Scan for the cell matching the given text and deliver its [x, y] coordinate at center. 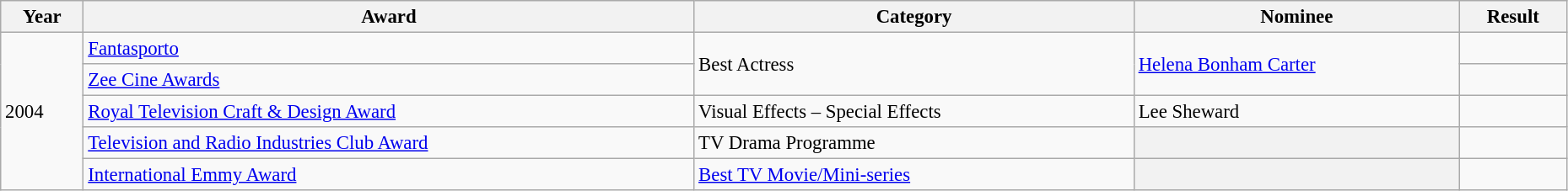
Lee Sheward [1296, 112]
Zee Cine Awards [389, 80]
Year [42, 17]
Best Actress [914, 64]
Best TV Movie/Mini-series [914, 175]
Award [389, 17]
Category [914, 17]
Fantasporto [389, 49]
Result [1513, 17]
Nominee [1296, 17]
Television and Radio Industries Club Award [389, 143]
International Emmy Award [389, 175]
TV Drama Programme [914, 143]
Visual Effects – Special Effects [914, 112]
2004 [42, 112]
Royal Television Craft & Design Award [389, 112]
Helena Bonham Carter [1296, 64]
